Locate the cell with the specified text and output its (X, Y) center coordinate. 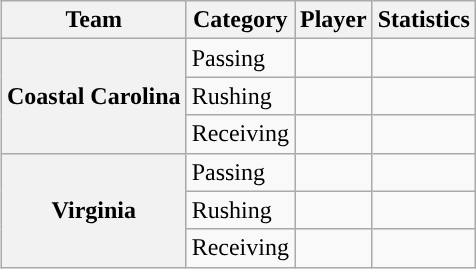
Category (240, 20)
Virginia (94, 210)
Team (94, 20)
Player (333, 20)
Coastal Carolina (94, 96)
Statistics (424, 20)
